Pinpoint the cell where the given text exists, returning its (X, Y) midpoint coordinate. 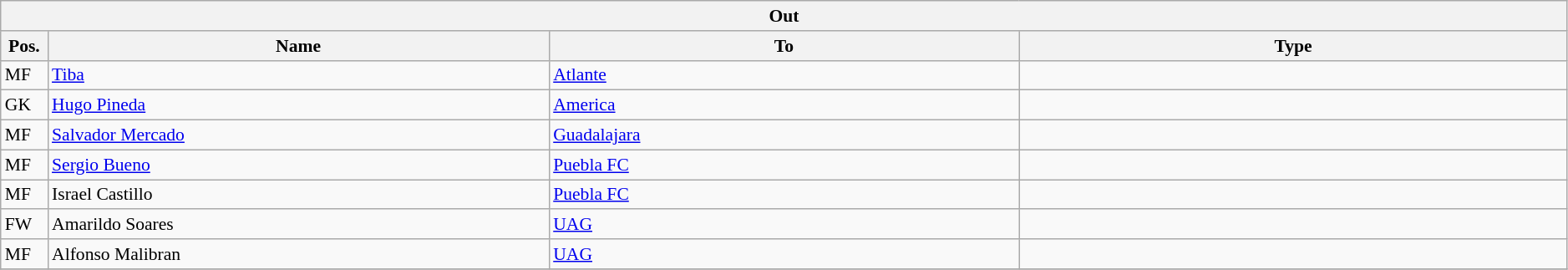
Salvador Mercado (298, 135)
Alfonso Malibran (298, 254)
Name (298, 46)
Out (784, 16)
Tiba (298, 75)
Hugo Pineda (298, 105)
Sergio Bueno (298, 165)
FW (24, 225)
Amarildo Soares (298, 225)
GK (24, 105)
To (784, 46)
Type (1293, 46)
Atlante (784, 75)
America (784, 105)
Israel Castillo (298, 195)
Guadalajara (784, 135)
Pos. (24, 46)
